Pinpoint the cell where the given text exists, returning its (x, y) midpoint coordinate. 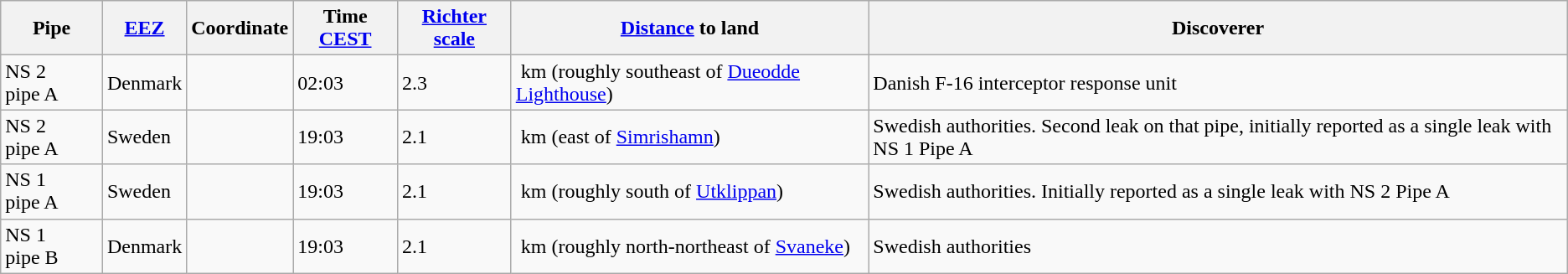
EEZ (144, 28)
02:03 (345, 82)
Swedish authorities. Second leak on that pipe, initially reported as a single leak with NS 1 Pipe A (1218, 137)
Time CEST (345, 28)
NS 1 pipe B (52, 246)
Swedish authorities (1218, 246)
Discoverer (1218, 28)
Swedish authorities. Initially reported as a single leak with NS 2 Pipe A (1218, 191)
km (roughly south of Utklippan) (690, 191)
Richter scale (454, 28)
NS 1 pipe A (52, 191)
Coordinate (240, 28)
Distance to land (690, 28)
km (roughly southeast of Dueodde Lighthouse) (690, 82)
km (roughly north-northeast of Svaneke) (690, 246)
km (east of Simrishamn) (690, 137)
Pipe (52, 28)
2.3 (454, 82)
Danish F-16 interceptor response unit (1218, 82)
